Capture the cell that displays the provided text and extract its (x, y) central coordinate. 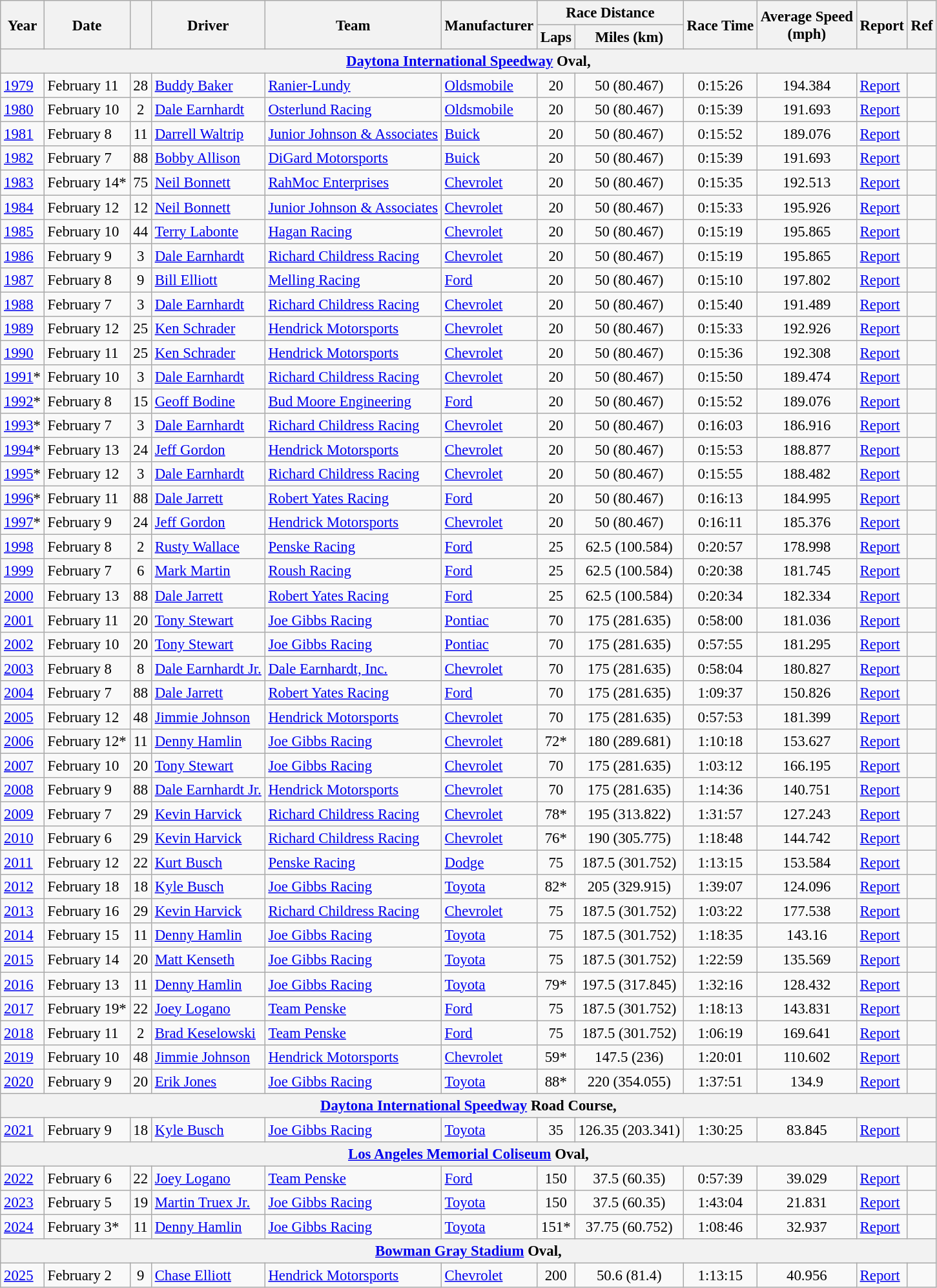
2023 (23, 1203)
February 14 (87, 960)
1997* (23, 523)
192.513 (807, 183)
2017 (23, 1008)
Laps (555, 37)
Matt Kenseth (208, 960)
205 (329.915) (629, 887)
110.602 (807, 1057)
2003 (23, 669)
2004 (23, 693)
2012 (23, 887)
190 (305.775) (629, 838)
2011 (23, 863)
1984 (23, 207)
2019 (23, 1057)
0:16:13 (720, 499)
1998 (23, 547)
Bill Elliott (208, 280)
200 (555, 1276)
0:16:03 (720, 426)
83.845 (807, 1130)
Geoff Bodine (208, 401)
197.802 (807, 280)
0:15:35 (720, 183)
0:20:57 (720, 547)
2015 (23, 960)
126.35 (203.341) (629, 1130)
1985 (23, 231)
151* (555, 1227)
195.926 (807, 207)
128.432 (807, 984)
Martin Truex Jr. (208, 1203)
1:43:04 (720, 1203)
50.6 (81.4) (629, 1276)
February 2 (87, 1276)
191.489 (807, 304)
0:57:53 (720, 717)
2006 (23, 742)
88* (555, 1081)
2020 (23, 1081)
1:09:37 (720, 693)
Chase Elliott (208, 1276)
78* (555, 815)
1987 (23, 280)
2001 (23, 620)
39.029 (807, 1178)
2005 (23, 717)
220 (354.055) (629, 1081)
2002 (23, 644)
1999 (23, 572)
1:10:18 (720, 742)
1993* (23, 426)
144.742 (807, 838)
Ref (922, 25)
Bobby Allison (208, 158)
195 (313.822) (629, 815)
Dodge (489, 863)
32.937 (807, 1227)
Driver (208, 25)
143.831 (807, 1008)
15 (141, 401)
Terry Labonte (208, 231)
182.334 (807, 596)
Race Time (720, 25)
1:32:16 (720, 984)
127.243 (807, 815)
1979 (23, 86)
79* (555, 984)
181.745 (807, 572)
1:18:48 (720, 838)
153.584 (807, 863)
6 (141, 572)
1994* (23, 450)
Year (23, 25)
Kurt Busch (208, 863)
Los Angeles Memorial Coliseum Oval, (469, 1154)
Erik Jones (208, 1081)
188.482 (807, 474)
143.16 (807, 936)
134.9 (807, 1081)
178.998 (807, 547)
0:57:55 (720, 644)
2025 (23, 1276)
21.831 (807, 1203)
Average Speed(mph) (807, 25)
Dale Earnhardt, Inc. (353, 669)
1:08:46 (720, 1227)
2021 (23, 1130)
Brad Keselowski (208, 1033)
1990 (23, 353)
2007 (23, 765)
February 19* (87, 1008)
194.384 (807, 86)
192.926 (807, 329)
197.5 (317.845) (629, 984)
0:20:34 (720, 596)
February 5 (87, 1203)
72* (555, 742)
37.75 (60.752) (629, 1227)
82* (555, 887)
169.641 (807, 1033)
1980 (23, 110)
180 (289.681) (629, 742)
189.474 (807, 377)
28 (141, 86)
2022 (23, 1178)
0:20:38 (720, 572)
147.5 (236) (629, 1057)
0:16:11 (720, 523)
Daytona International Speedway Oval, (469, 61)
Miles (km) (629, 37)
2018 (23, 1033)
76* (555, 838)
February 3* (87, 1227)
181.036 (807, 620)
Mark Martin (208, 572)
180.827 (807, 669)
184.995 (807, 499)
February 18 (87, 887)
0:58:04 (720, 669)
153.627 (807, 742)
Buddy Baker (208, 86)
1995* (23, 474)
February 14* (87, 183)
1:20:01 (720, 1057)
1991* (23, 377)
181.295 (807, 644)
Date (87, 25)
1983 (23, 183)
40.956 (807, 1276)
Hagan Racing (353, 231)
12 (141, 207)
0:15:40 (720, 304)
2016 (23, 984)
19 (141, 1203)
Roush Racing (353, 572)
1986 (23, 256)
1992* (23, 401)
0:15:53 (720, 450)
2000 (23, 596)
1981 (23, 134)
DiGard Motorsports (353, 158)
177.538 (807, 911)
Osterlund Racing (353, 110)
2013 (23, 911)
1:18:13 (720, 1008)
124.096 (807, 887)
1:31:57 (720, 815)
135.569 (807, 960)
Daytona International Speedway Road Course, (469, 1106)
1:30:25 (720, 1130)
0:58:00 (720, 620)
44 (141, 231)
RahMoc Enterprises (353, 183)
1:03:22 (720, 911)
1:14:36 (720, 790)
Team (353, 25)
166.195 (807, 765)
February 12* (87, 742)
1:18:35 (720, 936)
59* (555, 1057)
0:15:55 (720, 474)
Rusty Wallace (208, 547)
0:57:39 (720, 1178)
1:39:07 (720, 887)
0:15:26 (720, 86)
2010 (23, 838)
Bowman Gray Stadium Oval, (469, 1251)
February 15 (87, 936)
181.399 (807, 717)
192.308 (807, 353)
2024 (23, 1227)
Race Distance (610, 13)
1982 (23, 158)
2014 (23, 936)
35 (555, 1130)
1989 (23, 329)
8 (141, 669)
0:15:36 (720, 353)
Melling Racing (353, 280)
1996* (23, 499)
1:03:12 (720, 765)
Ranier-Lundy (353, 86)
February 16 (87, 911)
Darrell Waltrip (208, 134)
2009 (23, 815)
0:15:50 (720, 377)
Bud Moore Engineering (353, 401)
0:15:10 (720, 280)
1988 (23, 304)
2008 (23, 790)
1:06:19 (720, 1033)
185.376 (807, 523)
186.916 (807, 426)
1:22:59 (720, 960)
1:37:51 (720, 1081)
140.751 (807, 790)
150.826 (807, 693)
188.877 (807, 450)
Manufacturer (489, 25)
